Return the (x, y) coordinate for the center point of the cell that contains the specified text.  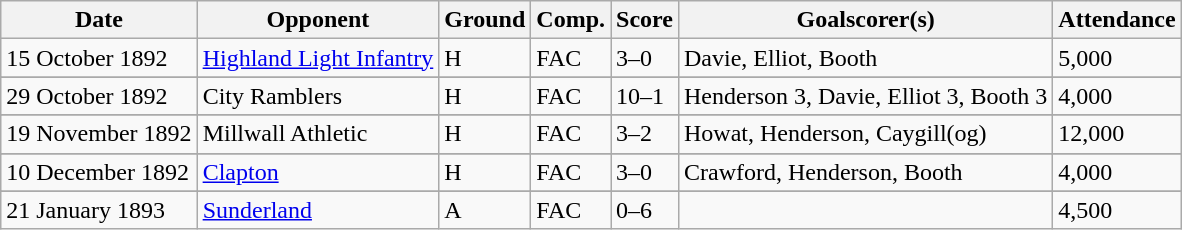
Goalscorer(s) (865, 20)
Comp. (571, 20)
Clapton (318, 172)
Henderson 3, Davie, Elliot 3, Booth 3 (865, 96)
Attendance (1117, 20)
10 December 1892 (99, 172)
Howat, Henderson, Caygill(og) (865, 134)
4,500 (1117, 210)
19 November 1892 (99, 134)
Score (645, 20)
29 October 1892 (99, 96)
Sunderland (318, 210)
Ground (485, 20)
12,000 (1117, 134)
Date (99, 20)
Crawford, Henderson, Booth (865, 172)
0–6 (645, 210)
A (485, 210)
21 January 1893 (99, 210)
3–2 (645, 134)
10–1 (645, 96)
Millwall Athletic (318, 134)
Davie, Elliot, Booth (865, 58)
15 October 1892 (99, 58)
Opponent (318, 20)
Highland Light Infantry (318, 58)
City Ramblers (318, 96)
5,000 (1117, 58)
